Identify which cell holds the provided text, then report its [x, y] central coordinate. 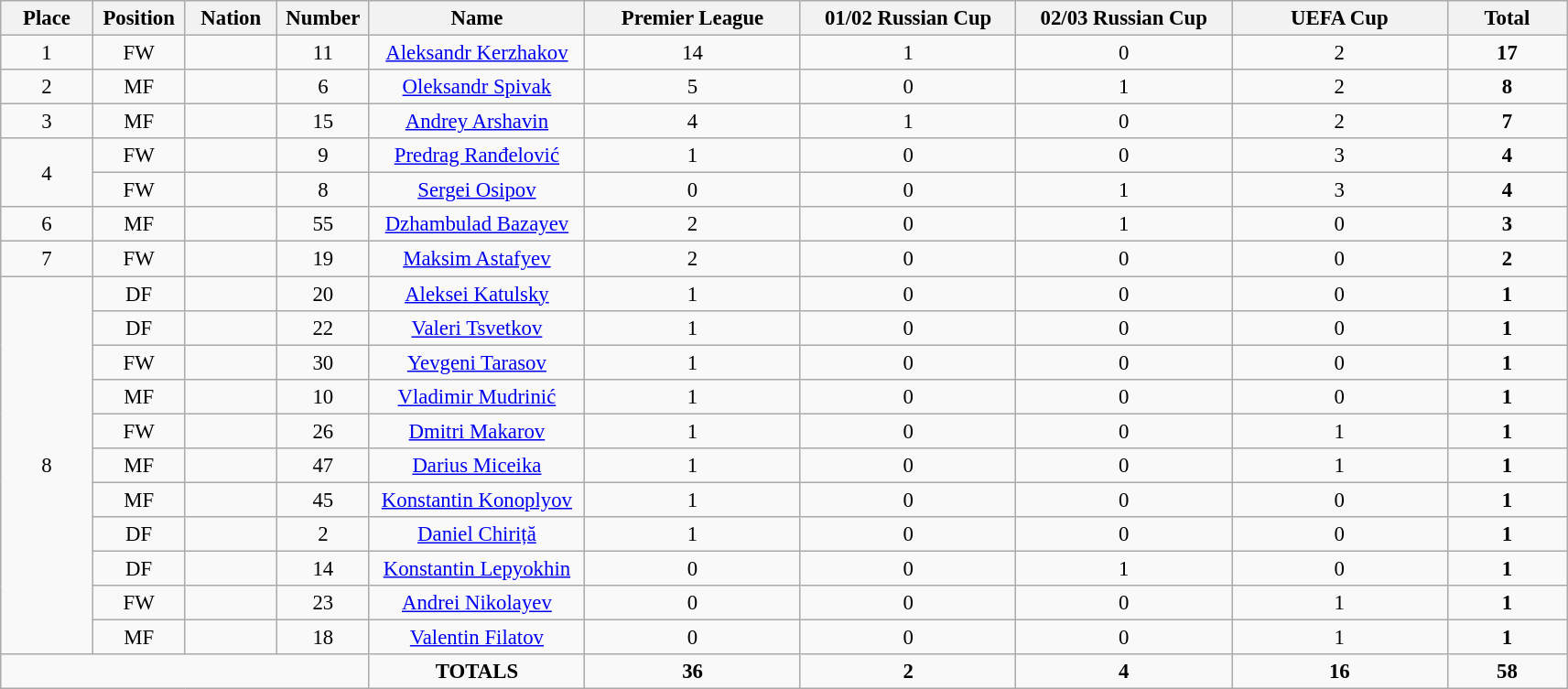
Aleksandr Kerzhakov [477, 53]
Andrei Nikolayev [477, 603]
10 [324, 396]
18 [324, 638]
Daniel Chiriță [477, 534]
Valentin Filatov [477, 638]
Darius Miceika [477, 466]
Dmitri Makarov [477, 431]
20 [324, 294]
Dzhambulad Bazayev [477, 224]
01/02 Russian Cup [908, 18]
Valeri Tsvetkov [477, 328]
47 [324, 466]
Oleksandr Spivak [477, 87]
9 [324, 156]
36 [693, 672]
Konstantin Konoplyov [477, 500]
23 [324, 603]
Nation [231, 18]
TOTALS [477, 672]
19 [324, 259]
Sergei Osipov [477, 190]
Andrey Arshavin [477, 122]
Number [324, 18]
15 [324, 122]
Predrag Ranđelović [477, 156]
Maksim Astafyev [477, 259]
16 [1340, 672]
Aleksei Katulsky [477, 294]
Konstantin Lepyokhin [477, 568]
45 [324, 500]
55 [324, 224]
30 [324, 362]
Position [139, 18]
26 [324, 431]
UEFA Cup [1340, 18]
Total [1507, 18]
Premier League [693, 18]
5 [693, 87]
Vladimir Mudrinić [477, 396]
Place [48, 18]
Name [477, 18]
Yevgeni Tarasov [477, 362]
17 [1507, 53]
02/03 Russian Cup [1124, 18]
11 [324, 53]
22 [324, 328]
58 [1507, 672]
